Find where the given text appears and provide that cell's center as (X, Y) coordinate. 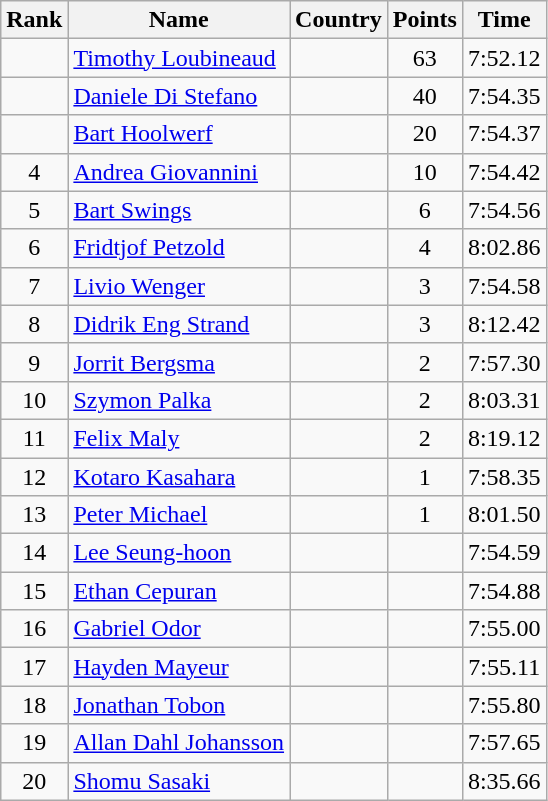
Daniele Di Stefano (179, 96)
7:54.58 (504, 286)
8:02.86 (504, 248)
Peter Michael (179, 515)
Bart Hoolwerf (179, 134)
7:54.56 (504, 210)
13 (34, 515)
Allan Dahl Johansson (179, 743)
17 (34, 667)
19 (34, 743)
Shomu Sasaki (179, 781)
7:55.80 (504, 705)
63 (424, 58)
Name (179, 20)
7:54.35 (504, 96)
Kotaro Kasahara (179, 477)
11 (34, 438)
Rank (34, 20)
Szymon Palka (179, 400)
8:19.12 (504, 438)
15 (34, 591)
8:01.50 (504, 515)
Fridtjof Petzold (179, 248)
8 (34, 324)
8:35.66 (504, 781)
Livio Wenger (179, 286)
14 (34, 553)
18 (34, 705)
Jonathan Tobon (179, 705)
7:54.88 (504, 591)
Lee Seung-hoon (179, 553)
Andrea Giovannini (179, 172)
Timothy Loubineaud (179, 58)
7:54.59 (504, 553)
7:55.11 (504, 667)
12 (34, 477)
Country (339, 20)
7:55.00 (504, 629)
7:58.35 (504, 477)
Didrik Eng Strand (179, 324)
7:52.12 (504, 58)
16 (34, 629)
7:57.65 (504, 743)
Hayden Mayeur (179, 667)
9 (34, 362)
8:03.31 (504, 400)
Time (504, 20)
Jorrit Bergsma (179, 362)
8:12.42 (504, 324)
Points (424, 20)
Felix Maly (179, 438)
5 (34, 210)
Ethan Cepuran (179, 591)
Gabriel Odor (179, 629)
40 (424, 96)
7:57.30 (504, 362)
7 (34, 286)
Bart Swings (179, 210)
7:54.37 (504, 134)
7:54.42 (504, 172)
